Search for the cell housing the specified text and yield its (x, y) center coordinate. 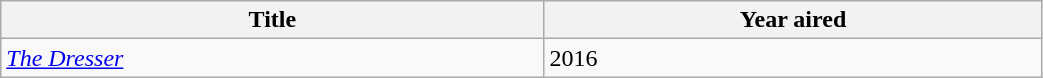
The Dresser (272, 58)
Year aired (793, 20)
Title (272, 20)
2016 (793, 58)
